Identify which cell holds the provided text, then report its (X, Y) central coordinate. 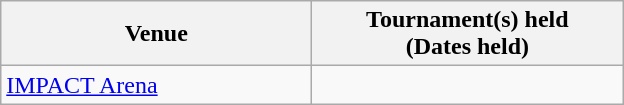
Venue (156, 34)
IMPACT Arena (156, 85)
Tournament(s) held(Dates held) (468, 34)
